Extract the (X, Y) coordinate from the center of the cell holding the provided text.  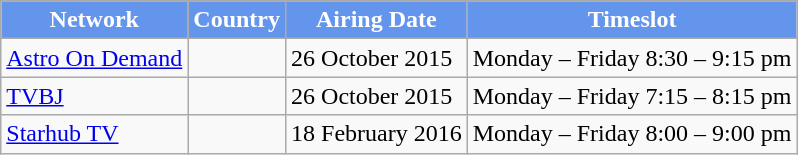
Monday – Friday 7:15 – 8:15 pm (632, 96)
Starhub TV (94, 134)
Airing Date (377, 20)
18 February 2016 (377, 134)
Monday – Friday 8:00 – 9:00 pm (632, 134)
Country (237, 20)
Monday – Friday 8:30 – 9:15 pm (632, 58)
TVBJ (94, 96)
Network (94, 20)
Astro On Demand (94, 58)
Timeslot (632, 20)
